Locate the cell with the specified text and output its (X, Y) center coordinate. 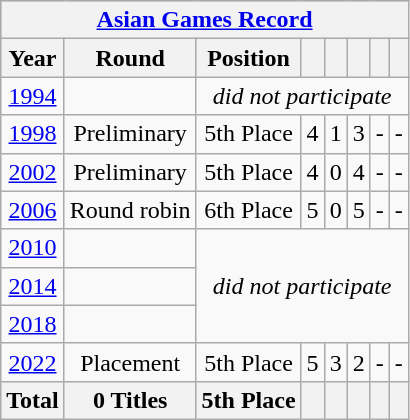
Round robin (130, 210)
Placement (130, 362)
2010 (33, 248)
2 (358, 362)
1 (336, 134)
2006 (33, 210)
Total (33, 400)
Year (33, 58)
2002 (33, 172)
2018 (33, 324)
0 Titles (130, 400)
2014 (33, 286)
Round (130, 58)
1998 (33, 134)
2022 (33, 362)
Position (248, 58)
6th Place (248, 210)
1994 (33, 96)
Asian Games Record (205, 20)
